Provide the [X, Y] coordinate of the cell's center where the given text is located.  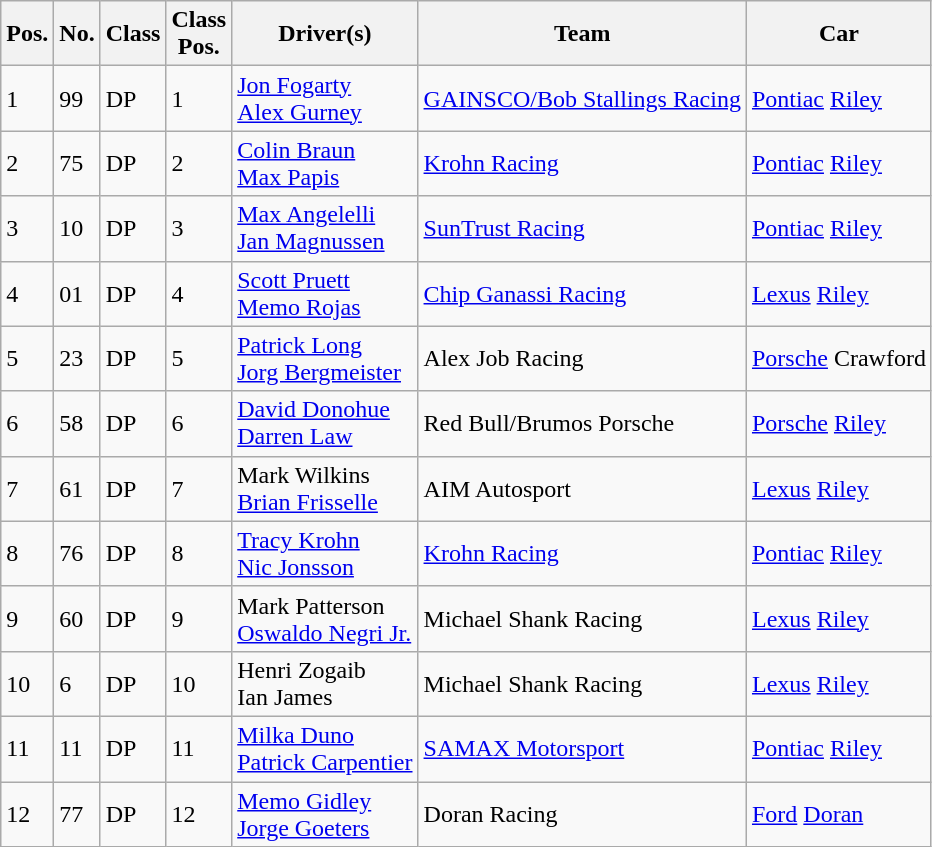
Milka Duno Patrick Carpentier [325, 748]
Jon Fogarty Alex Gurney [325, 98]
David Donohue Darren Law [325, 424]
Doran Racing [582, 814]
58 [77, 424]
Colin Braun Max Papis [325, 164]
Team [582, 34]
AIM Autosport [582, 488]
Mark Patterson Oswaldo Negri Jr. [325, 618]
Max Angelelli Jan Magnussen [325, 228]
Memo Gidley Jorge Goeters [325, 814]
SunTrust Racing [582, 228]
Tracy Krohn Nic Jonsson [325, 554]
99 [77, 98]
Chip Ganassi Racing [582, 294]
GAINSCO/Bob Stallings Racing [582, 98]
Red Bull/Brumos Porsche [582, 424]
60 [77, 618]
75 [77, 164]
Mark Wilkins Brian Frisselle [325, 488]
Porsche Riley [838, 424]
77 [77, 814]
SAMAX Motorsport [582, 748]
Class Pos. [199, 34]
Ford Doran [838, 814]
Alex Job Racing [582, 358]
Henri Zogaib Ian James [325, 684]
Car [838, 34]
23 [77, 358]
Driver(s) [325, 34]
Porsche Crawford [838, 358]
76 [77, 554]
Patrick Long Jorg Bergmeister [325, 358]
No. [77, 34]
Class [133, 34]
Scott Pruett Memo Rojas [325, 294]
61 [77, 488]
01 [77, 294]
Pos. [28, 34]
